Extract the [X, Y] coordinate from the center of the cell holding the provided text.  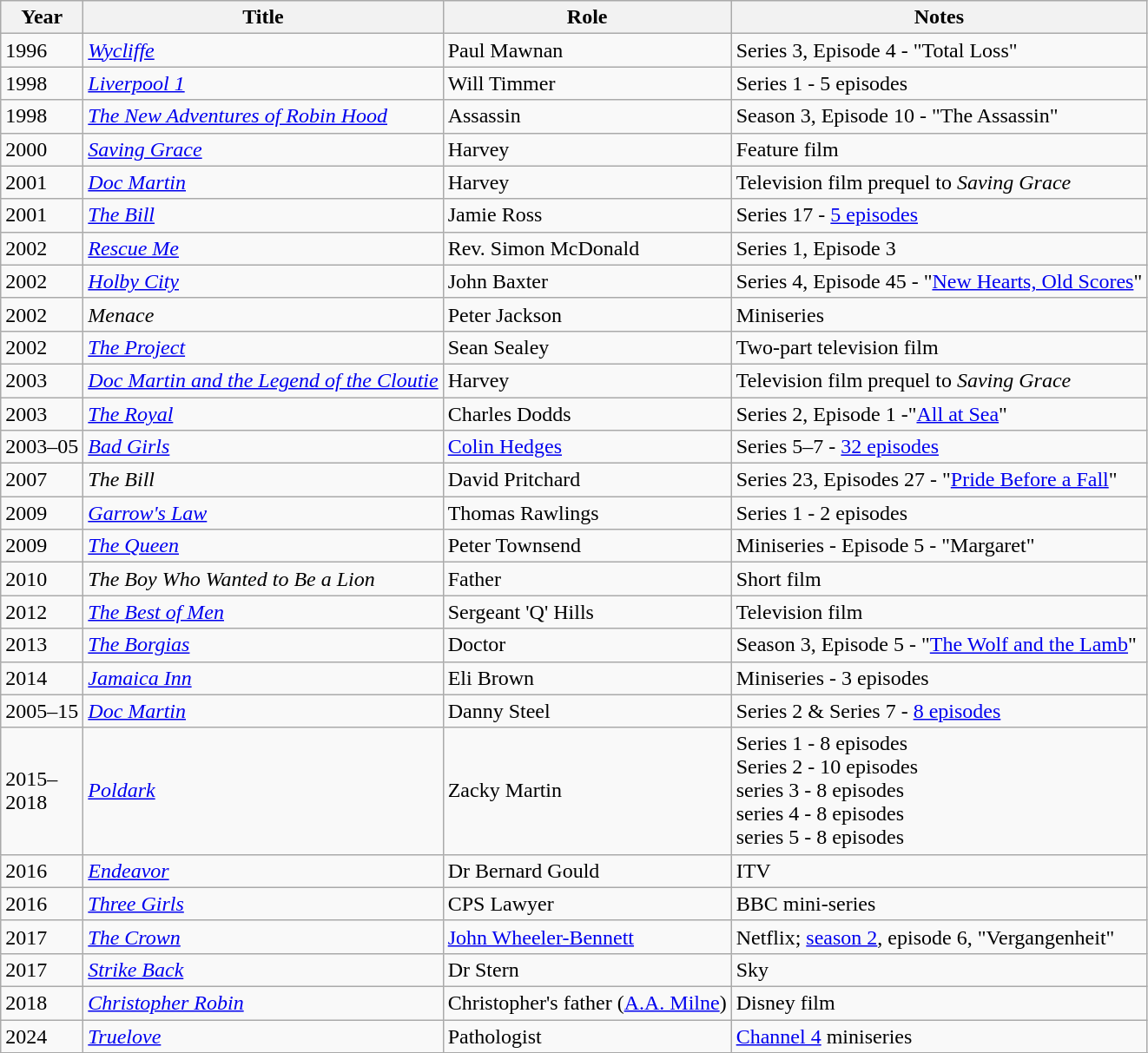
Dr Stern [587, 970]
2015–2018 [42, 791]
Year [42, 17]
ITV [940, 871]
Disney film [940, 1003]
Peter Townsend [587, 546]
Christopher Robin [263, 1003]
Series 17 - 5 episodes [940, 215]
Endeavor [263, 871]
The Borgias [263, 645]
Miniseries [940, 314]
Liverpool 1 [263, 83]
Series 1 - 5 episodes [940, 83]
2003–05 [42, 447]
Assassin [587, 116]
Will Timmer [587, 83]
Jamaica Inn [263, 678]
2014 [42, 678]
Christopher's father (A.A. Milne) [587, 1003]
Zacky Martin [587, 791]
Poldark [263, 791]
Title [263, 17]
2005–15 [42, 711]
Charles Dodds [587, 414]
Sergeant 'Q' Hills [587, 612]
Series 1, Episode 3 [940, 248]
Peter Jackson [587, 314]
Three Girls [263, 904]
2024 [42, 1036]
Rescue Me [263, 248]
Notes [940, 17]
Miniseries - Episode 5 - "Margaret" [940, 546]
Doctor [587, 645]
Series 2 & Series 7 - 8 episodes [940, 711]
Series 3, Episode 4 - "Total Loss" [940, 50]
Dr Bernard Gould [587, 871]
The Best of Men [263, 612]
Wycliffe [263, 50]
Feature film [940, 149]
Pathologist [587, 1036]
Sky [940, 970]
Channel 4 miniseries [940, 1036]
CPS Lawyer [587, 904]
John Baxter [587, 281]
Danny Steel [587, 711]
2007 [42, 480]
Holby City [263, 281]
2012 [42, 612]
Two-part television film [940, 347]
Strike Back [263, 970]
Series 5–7 - 32 episodes [940, 447]
Short film [940, 579]
2000 [42, 149]
Netflix; season 2, episode 6, "Vergangenheit" [940, 937]
2010 [42, 579]
Saving Grace [263, 149]
1996 [42, 50]
Jamie Ross [587, 215]
The New Adventures of Robin Hood [263, 116]
Series 4, Episode 45 - "New Hearts, Old Scores" [940, 281]
Doc Martin and the Legend of the Cloutie [263, 380]
Series 1 - 2 episodes [940, 513]
Season 3, Episode 5 - "The Wolf and the Lamb" [940, 645]
Rev. Simon McDonald [587, 248]
Father [587, 579]
Menace [263, 314]
David Pritchard [587, 480]
Bad Girls [263, 447]
The Crown [263, 937]
The Project [263, 347]
Series 1 - 8 episodes Series 2 - 10 episodes series 3 - 8 episodesseries 4 - 8 episodesseries 5 - 8 episodes [940, 791]
The Queen [263, 546]
John Wheeler-Bennett [587, 937]
Thomas Rawlings [587, 513]
The Boy Who Wanted to Be a Lion [263, 579]
Colin Hedges [587, 447]
Season 3, Episode 10 - "The Assassin" [940, 116]
Sean Sealey [587, 347]
Garrow's Law [263, 513]
Role [587, 17]
Truelove [263, 1036]
Paul Mawnan [587, 50]
The Royal [263, 414]
Series 2, Episode 1 -"All at Sea" [940, 414]
2018 [42, 1003]
BBC mini-series [940, 904]
Miniseries - 3 episodes [940, 678]
Television film [940, 612]
2013 [42, 645]
Series 23, Episodes 27 - "Pride Before a Fall" [940, 480]
Eli Brown [587, 678]
